For the text-containing cell, return its midpoint in [x, y] coordinate format. 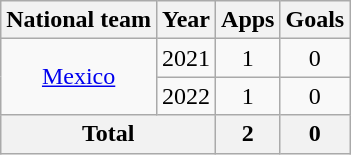
2 [248, 134]
Apps [248, 20]
National team [79, 20]
Goals [315, 20]
Total [108, 134]
2021 [186, 58]
2022 [186, 96]
Mexico [79, 77]
Year [186, 20]
